Scan for the cell matching the given text and deliver its (X, Y) coordinate at center. 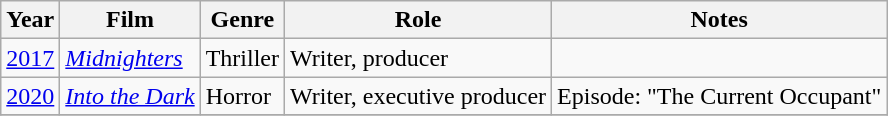
Role (418, 20)
Year (30, 20)
Film (130, 20)
Episode: "The Current Occupant" (720, 96)
Midnighters (130, 58)
Genre (242, 20)
Into the Dark (130, 96)
Writer, producer (418, 58)
2017 (30, 58)
Horror (242, 96)
Notes (720, 20)
2020 (30, 96)
Writer, executive producer (418, 96)
Thriller (242, 58)
